Search for the cell housing the specified text and yield its (x, y) center coordinate. 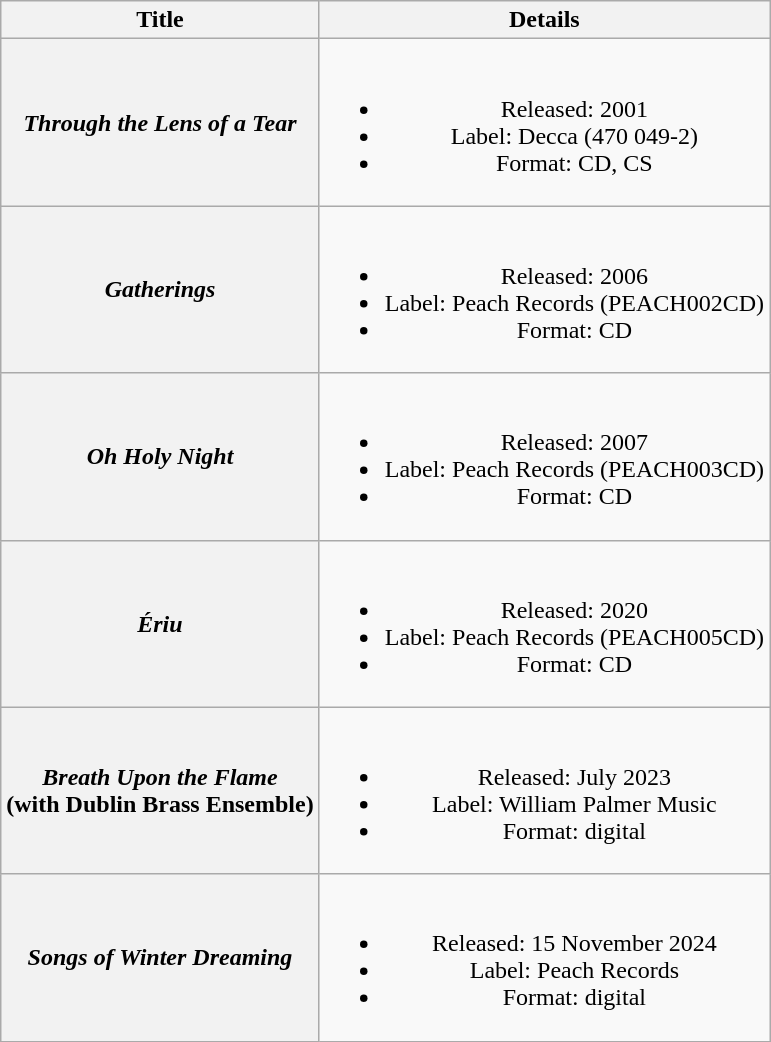
Released: 2020Label: Peach Records (PEACH005CD)Format: CD (544, 624)
Released: 2007Label: Peach Records (PEACH003CD)Format: CD (544, 456)
Ériu (160, 624)
Through the Lens of a Tear (160, 122)
Released: July 2023Label: William Palmer MusicFormat: digital (544, 790)
Details (544, 20)
Released: 2006Label: Peach Records (PEACH002CD)Format: CD (544, 290)
Breath Upon the Flame (with Dublin Brass Ensemble) (160, 790)
Title (160, 20)
Songs of Winter Dreaming (160, 958)
Oh Holy Night (160, 456)
Gatherings (160, 290)
Released: 15 November 2024Label: Peach RecordsFormat: digital (544, 958)
Released: 2001Label: Decca (470 049-2)Format: CD, CS (544, 122)
